Determine the (x, y) coordinate at the center of the cell enclosing the given text.  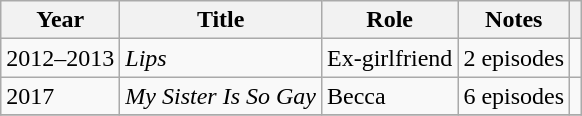
Becca (390, 96)
6 episodes (514, 96)
Ex-girlfriend (390, 58)
2 episodes (514, 58)
Role (390, 20)
2012–2013 (60, 58)
Lips (221, 58)
Title (221, 20)
Notes (514, 20)
2017 (60, 96)
Year (60, 20)
My Sister Is So Gay (221, 96)
